Locate the cell with the specified text and output its (x, y) center coordinate. 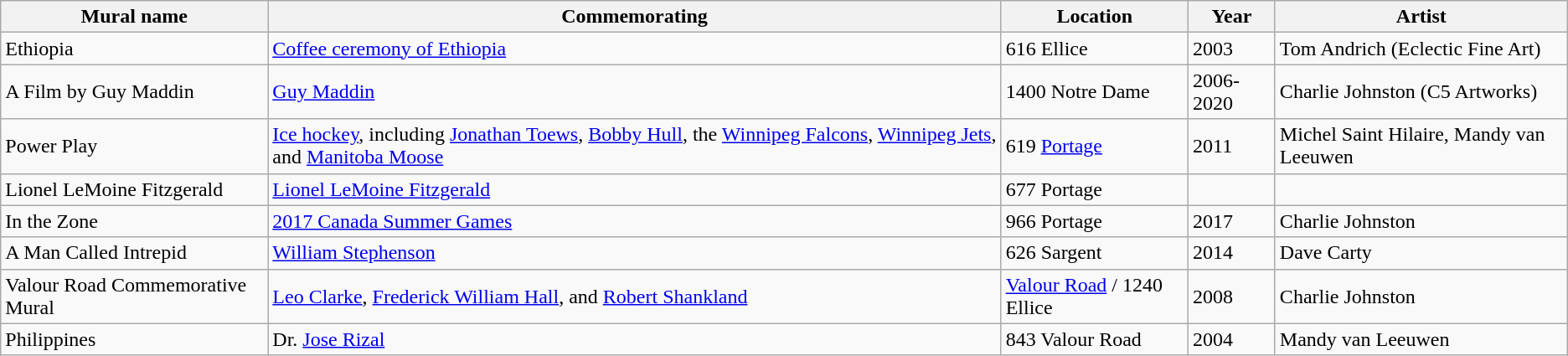
Coffee ceremony of Ethiopia (635, 49)
Charlie Johnston (C5 Artworks) (1421, 92)
626 Sargent (1094, 253)
619 Portage (1094, 146)
Philippines (134, 339)
Valour Road / 1240 Ellice (1094, 297)
2017 (1231, 221)
Ethiopia (134, 49)
2011 (1231, 146)
Leo Clarke, Frederick William Hall, and Robert Shankland (635, 297)
843 Valour Road (1094, 339)
Dr. Jose Rizal (635, 339)
Dave Carty (1421, 253)
Mandy van Leeuwen (1421, 339)
Ice hockey, including Jonathan Toews, Bobby Hull, the Winnipeg Falcons, Winnipeg Jets, and Manitoba Moose (635, 146)
2003 (1231, 49)
Location (1094, 17)
Power Play (134, 146)
1400 Notre Dame (1094, 92)
Commemorating (635, 17)
966 Portage (1094, 221)
2004 (1231, 339)
Michel Saint Hilaire, Mandy van Leeuwen (1421, 146)
Year (1231, 17)
Mural name (134, 17)
2017 Canada Summer Games (635, 221)
A Man Called Intrepid (134, 253)
William Stephenson (635, 253)
Valour Road Commemorative Mural (134, 297)
Tom Andrich (Eclectic Fine Art) (1421, 49)
616 Ellice (1094, 49)
Artist (1421, 17)
Guy Maddin (635, 92)
In the Zone (134, 221)
A Film by Guy Maddin (134, 92)
2006-2020 (1231, 92)
677 Portage (1094, 189)
2014 (1231, 253)
2008 (1231, 297)
